Return the [X, Y] coordinate for the center point of the cell that contains the specified text.  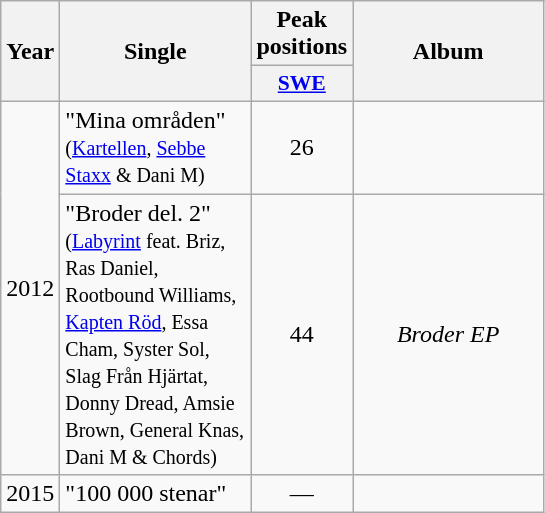
Album [448, 52]
"Mina områden"(Kartellen, Sebbe Staxx & Dani M) [156, 147]
Peak positions [302, 34]
2012 [30, 288]
Broder EP [448, 334]
26 [302, 147]
— [302, 494]
Year [30, 52]
Single [156, 52]
SWE [302, 84]
"100 000 stenar" [156, 494]
2015 [30, 494]
44 [302, 334]
